Output the [X, Y] coordinate of the center of the cell containing the given text.  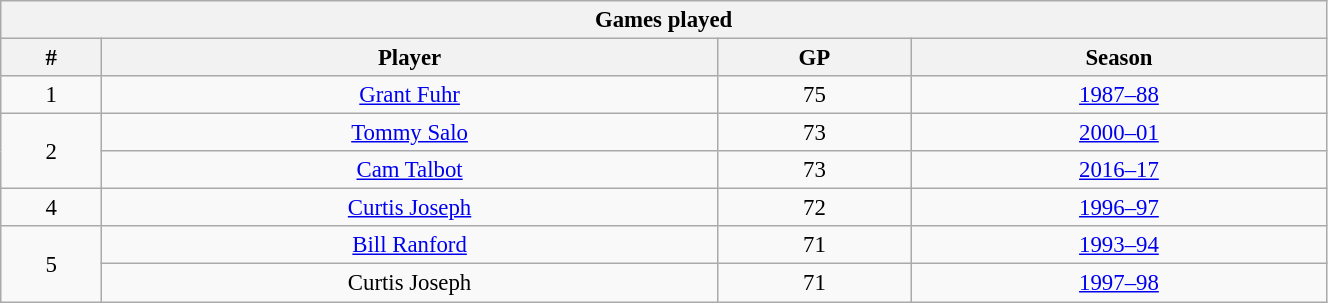
Bill Ranford [410, 245]
2000–01 [1118, 133]
GP [814, 58]
5 [52, 264]
75 [814, 95]
Grant Fuhr [410, 95]
Cam Talbot [410, 170]
Games played [664, 20]
4 [52, 208]
72 [814, 208]
1993–94 [1118, 245]
1997–98 [1118, 283]
2016–17 [1118, 170]
Tommy Salo [410, 133]
1996–97 [1118, 208]
1987–88 [1118, 95]
# [52, 58]
Season [1118, 58]
2 [52, 152]
Player [410, 58]
1 [52, 95]
